Extract the [X, Y] coordinate from the center of the cell holding the provided text.  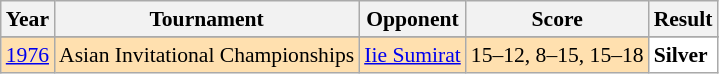
Iie Sumirat [412, 55]
Asian Invitational Championships [206, 55]
Score [558, 19]
Tournament [206, 19]
Silver [684, 55]
Result [684, 19]
Opponent [412, 19]
1976 [28, 55]
15–12, 8–15, 15–18 [558, 55]
Year [28, 19]
